Determine the [x, y] coordinate at the center of the cell enclosing the given text.  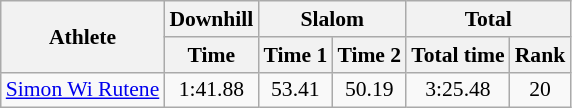
Simon Wi Rutene [83, 90]
1:41.88 [211, 90]
Time [211, 55]
3:25.48 [458, 90]
Time 1 [295, 55]
Downhill [211, 19]
50.19 [369, 90]
Time 2 [369, 55]
Total time [458, 55]
20 [540, 90]
Rank [540, 55]
Slalom [332, 19]
Total [488, 19]
Athlete [83, 36]
53.41 [295, 90]
